Search for the cell housing the specified text and yield its (x, y) center coordinate. 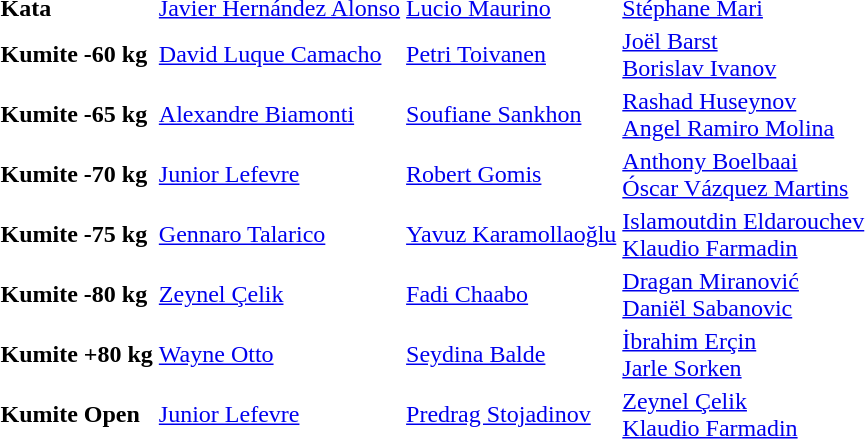
Zeynel Çelik (279, 294)
Alexandre Biamonti (279, 114)
Petri Toivanen (512, 54)
Yavuz Karamollaoğlu (512, 234)
Soufiane Sankhon (512, 114)
Wayne Otto (279, 354)
Gennaro Talarico (279, 234)
Junior Lefevre (279, 174)
Robert Gomis (512, 174)
David Luque Camacho (279, 54)
Seydina Balde (512, 354)
Fadi Chaabo (512, 294)
